For the text-containing cell, return its midpoint in [x, y] coordinate format. 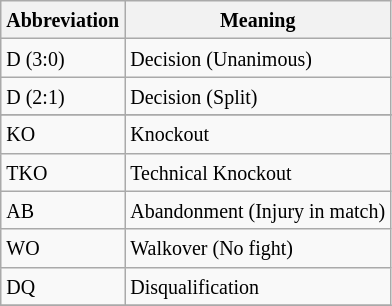
D (2:1) [63, 96]
Technical Knockout [258, 172]
Meaning [258, 20]
Decision (Unanimous) [258, 58]
Abbreviation [63, 20]
DQ [63, 286]
D (3:0) [63, 58]
Decision (Split) [258, 96]
TKO [63, 172]
Abandonment (Injury in match) [258, 210]
KO [63, 134]
AB [63, 210]
Knockout [258, 134]
WO [63, 248]
Walkover (No fight) [258, 248]
Disqualification [258, 286]
